Provide the [x, y] coordinate of the cell's center where the given text is located.  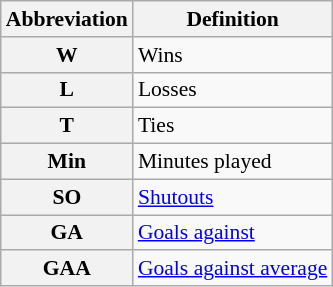
GAA [67, 269]
Goals against [233, 233]
Min [67, 162]
T [67, 126]
SO [67, 197]
Goals against average [233, 269]
Losses [233, 90]
Ties [233, 126]
Minutes played [233, 162]
Wins [233, 55]
Definition [233, 19]
W [67, 55]
L [67, 90]
Shutouts [233, 197]
GA [67, 233]
Abbreviation [67, 19]
